Find where the given text appears and provide that cell's center as (X, Y) coordinate. 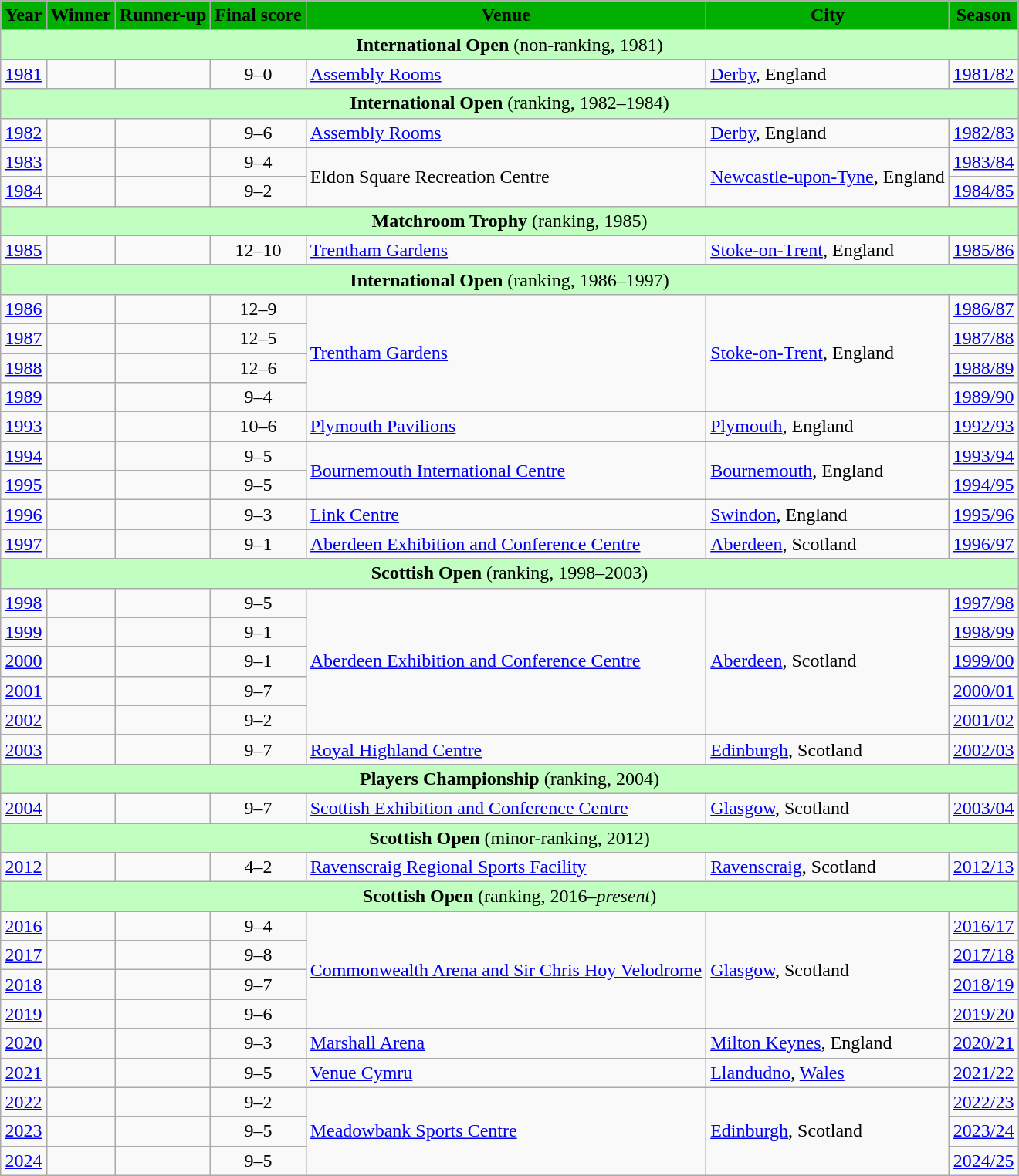
1999/00 (983, 661)
Eldon Square Recreation Centre (506, 177)
2021 (23, 1073)
1996 (23, 515)
1992/93 (983, 427)
2012/13 (983, 867)
Scottish Exhibition and Conference Centre (506, 808)
1993 (23, 427)
2016/17 (983, 926)
International Open (ranking, 1986–1997) (509, 279)
Final score (258, 15)
City (828, 15)
2001/02 (983, 720)
2018 (23, 985)
2022/23 (983, 1102)
1994/95 (983, 485)
2020 (23, 1043)
9–8 (258, 955)
Runner-up (163, 15)
1987/88 (983, 338)
Venue Cymru (506, 1073)
Llandudno, Wales (828, 1073)
12–6 (258, 368)
Plymouth, England (828, 427)
2002 (23, 720)
Scottish Open (ranking, 1998–2003) (509, 573)
2004 (23, 808)
12–5 (258, 338)
12–10 (258, 250)
1994 (23, 456)
1998 (23, 603)
1983/84 (983, 162)
1989 (23, 397)
9–0 (258, 74)
1982/83 (983, 133)
1983 (23, 162)
Scottish Open (minor-ranking, 2012) (509, 837)
Plymouth Pavilions (506, 427)
1982 (23, 133)
Link Centre (506, 515)
10–6 (258, 427)
2020/21 (983, 1043)
1996/97 (983, 544)
Matchroom Trophy (ranking, 1985) (509, 221)
2001 (23, 691)
1981/82 (983, 74)
Ravenscraig, Scotland (828, 867)
1986 (23, 309)
1993/94 (983, 456)
2017/18 (983, 955)
Ravenscraig Regional Sports Facility (506, 867)
Marshall Arena (506, 1043)
4–2 (258, 867)
1988 (23, 368)
Newcastle-upon-Tyne, England (828, 177)
2018/19 (983, 985)
Scottish Open (ranking, 2016–present) (509, 897)
2023/24 (983, 1131)
2012 (23, 867)
Players Championship (ranking, 2004) (509, 779)
International Open (non-ranking, 1981) (509, 45)
1984 (23, 191)
1998/99 (983, 632)
2000/01 (983, 691)
2019/20 (983, 1014)
1995 (23, 485)
1997/98 (983, 603)
2021/22 (983, 1073)
International Open (ranking, 1982–1984) (509, 103)
1981 (23, 74)
1989/90 (983, 397)
1999 (23, 632)
Commonwealth Arena and Sir Chris Hoy Velodrome (506, 970)
2016 (23, 926)
1985/86 (983, 250)
1985 (23, 250)
2024/25 (983, 1161)
Winner (80, 15)
Bournemouth, England (828, 471)
Meadowbank Sports Centre (506, 1131)
Year (23, 15)
1984/85 (983, 191)
12–9 (258, 309)
1986/87 (983, 309)
Bournemouth International Centre (506, 471)
2022 (23, 1102)
Royal Highland Centre (506, 749)
1995/96 (983, 515)
1988/89 (983, 368)
Season (983, 15)
2024 (23, 1161)
Swindon, England (828, 515)
1997 (23, 544)
2003 (23, 749)
Milton Keynes, England (828, 1043)
2002/03 (983, 749)
2000 (23, 661)
2017 (23, 955)
2023 (23, 1131)
1987 (23, 338)
2003/04 (983, 808)
Venue (506, 15)
2019 (23, 1014)
